Detect which cell encompasses the target text, then output its [X, Y] center coordinate. 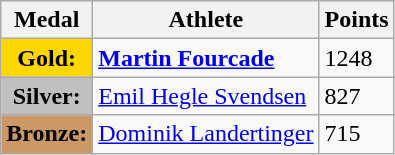
Silver: [47, 96]
827 [356, 96]
715 [356, 134]
Gold: [47, 58]
Athlete [206, 20]
Dominik Landertinger [206, 134]
Points [356, 20]
1248 [356, 58]
Medal [47, 20]
Emil Hegle Svendsen [206, 96]
Bronze: [47, 134]
Martin Fourcade [206, 58]
